For the text-containing cell, return its midpoint in (x, y) coordinate format. 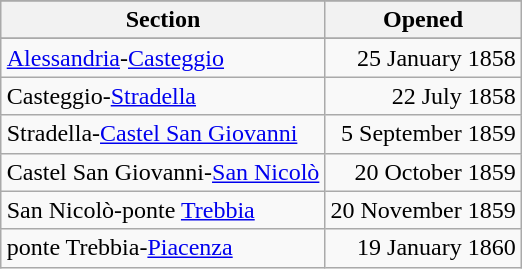
Opened (423, 20)
Castel San Giovanni-San Nicolò (163, 172)
22 July 1858 (423, 96)
20 November 1859 (423, 210)
25 January 1858 (423, 58)
Section (163, 20)
19 January 1860 (423, 248)
ponte Trebbia-Piacenza (163, 248)
Casteggio-Stradella (163, 96)
20 October 1859 (423, 172)
San Nicolò-ponte Trebbia (163, 210)
5 September 1859 (423, 134)
Stradella-Castel San Giovanni (163, 134)
Alessandria-Casteggio (163, 58)
